Scan for the cell matching the given text and deliver its (x, y) coordinate at center. 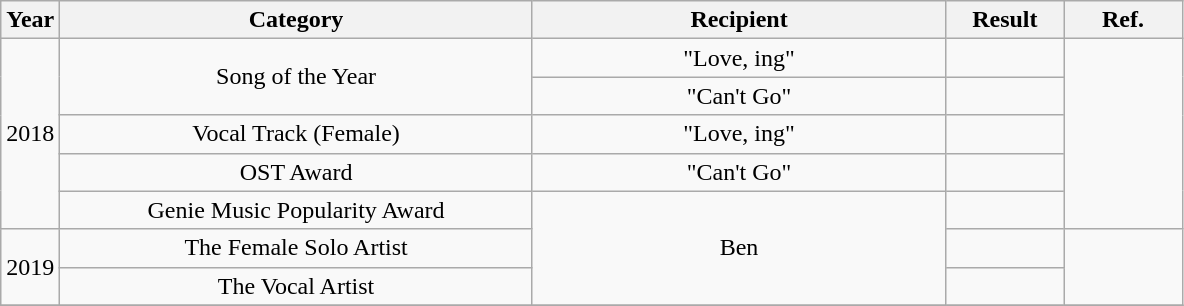
2018 (30, 134)
Year (30, 20)
Vocal Track (Female) (296, 134)
Ref. (1123, 20)
The Vocal Artist (296, 286)
Category (296, 20)
Recipient (738, 20)
2019 (30, 267)
The Female Solo Artist (296, 248)
Result (1005, 20)
Ben (738, 248)
Genie Music Popularity Award (296, 210)
OST Award (296, 172)
Song of the Year (296, 77)
